Extract the (X, Y) coordinate from the center of the cell holding the provided text.  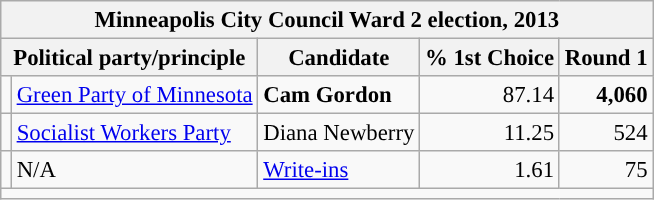
87.14 (490, 95)
Political party/principle (130, 58)
N/A (134, 170)
Candidate (339, 58)
Socialist Workers Party (134, 133)
524 (606, 133)
75 (606, 170)
4,060 (606, 95)
Diana Newberry (339, 133)
1.61 (490, 170)
Minneapolis City Council Ward 2 election, 2013 (327, 20)
Cam Gordon (339, 95)
Round 1 (606, 58)
% 1st Choice (490, 58)
Write-ins (339, 170)
11.25 (490, 133)
Green Party of Minnesota (134, 95)
